For the text-containing cell, return its midpoint in [x, y] coordinate format. 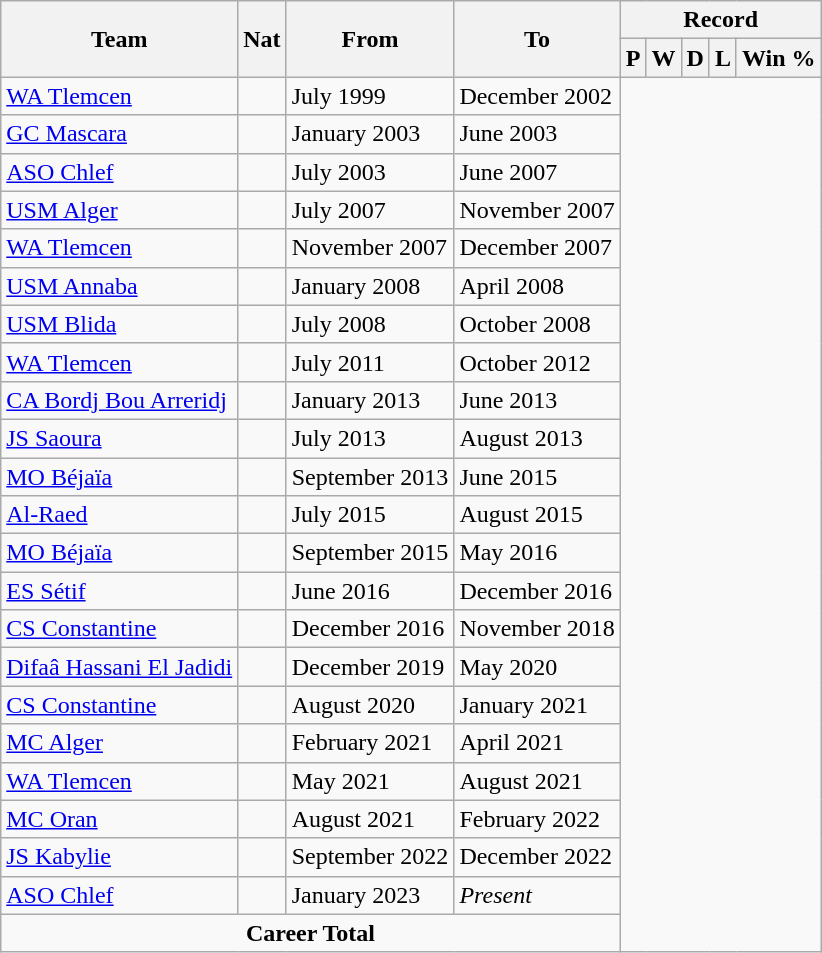
To [537, 39]
January 2003 [370, 134]
July 2003 [370, 172]
July 2015 [370, 515]
May 2021 [370, 781]
W [664, 58]
July 1999 [370, 96]
October 2012 [537, 362]
June 2016 [370, 591]
September 2013 [370, 477]
Team [120, 39]
November 2018 [537, 629]
May 2020 [537, 667]
Win % [778, 58]
Record [720, 20]
August 2013 [537, 438]
December 2019 [370, 667]
January 2008 [370, 286]
June 2003 [537, 134]
January 2021 [537, 705]
USM Alger [120, 210]
ES Sétif [120, 591]
JS Kabylie [120, 857]
December 2007 [537, 248]
From [370, 39]
February 2021 [370, 743]
P [633, 58]
July 2011 [370, 362]
July 2007 [370, 210]
August 2020 [370, 705]
Present [537, 895]
June 2013 [537, 400]
April 2021 [537, 743]
Al-Raed [120, 515]
September 2015 [370, 553]
L [722, 58]
April 2008 [537, 286]
Nat [262, 39]
USM Annaba [120, 286]
February 2022 [537, 819]
June 2015 [537, 477]
Difaâ Hassani El Jadidi [120, 667]
Career Total [310, 933]
January 2013 [370, 400]
September 2022 [370, 857]
October 2008 [537, 324]
MC Oran [120, 819]
December 2002 [537, 96]
July 2008 [370, 324]
GC Mascara [120, 134]
CA Bordj Bou Arreridj [120, 400]
JS Saoura [120, 438]
May 2016 [537, 553]
July 2013 [370, 438]
January 2023 [370, 895]
D [695, 58]
USM Blida [120, 324]
MC Alger [120, 743]
December 2022 [537, 857]
June 2007 [537, 172]
August 2015 [537, 515]
